Output the [X, Y] coordinate of the center of the cell containing the given text.  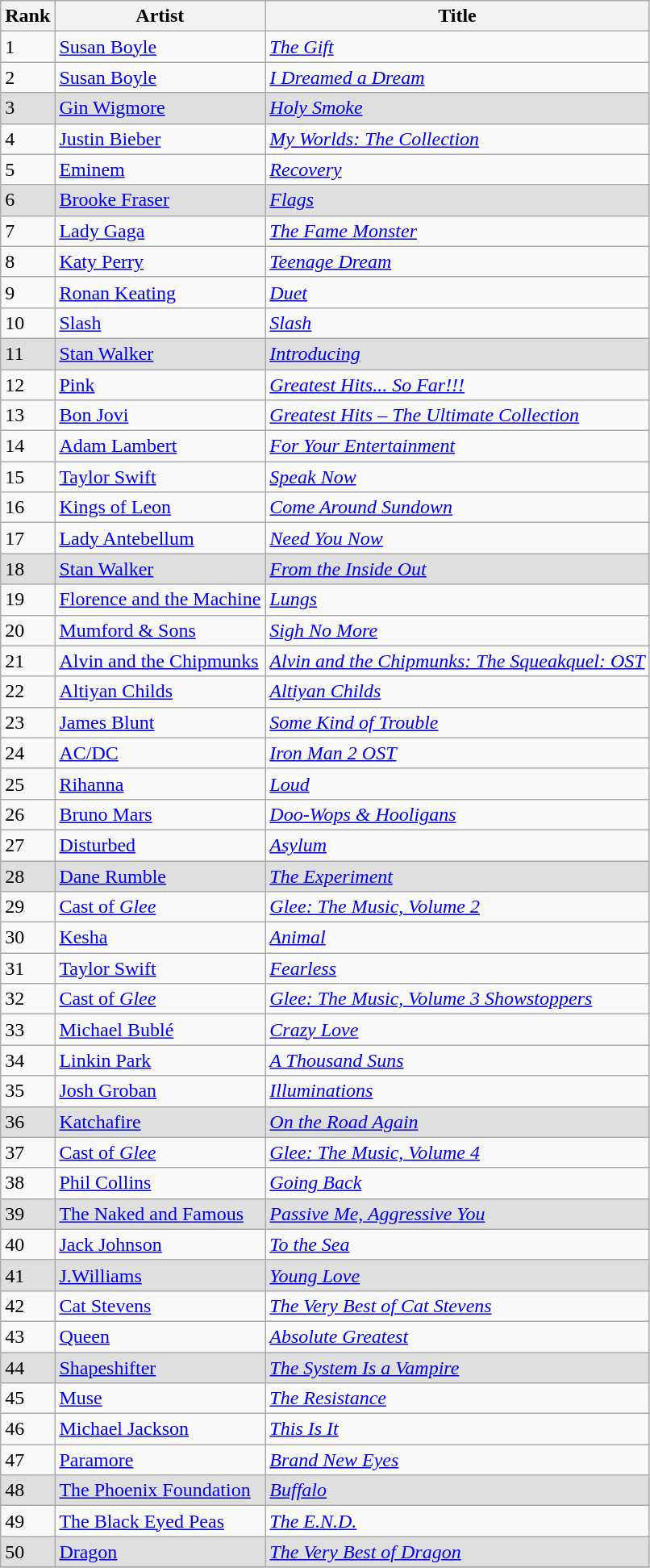
33 [27, 1030]
Some Kind of Trouble [457, 722]
For Your Entertainment [457, 446]
5 [27, 169]
19 [27, 600]
36 [27, 1122]
46 [27, 1429]
Linkin Park [160, 1060]
49 [27, 1521]
The E.N.D. [457, 1521]
The Experiment [457, 876]
AC/DC [160, 753]
My Worlds: The Collection [457, 139]
Glee: The Music, Volume 3 Showstoppers [457, 999]
7 [27, 231]
Kings of Leon [160, 508]
Passive Me, Aggressive You [457, 1214]
Illuminations [457, 1091]
The Black Eyed Peas [160, 1521]
Eminem [160, 169]
The Fame Monster [457, 231]
Michael Bublé [160, 1030]
Lady Gaga [160, 231]
Alvin and the Chipmunks [160, 661]
Lady Antebellum [160, 538]
The Gift [457, 47]
26 [27, 814]
The Phoenix Foundation [160, 1491]
29 [27, 907]
32 [27, 999]
Adam Lambert [160, 446]
37 [27, 1152]
Bruno Mars [160, 814]
34 [27, 1060]
Flags [457, 200]
Rihanna [160, 784]
Come Around Sundown [457, 508]
Justin Bieber [160, 139]
Ronan Keating [160, 292]
31 [27, 968]
Title [457, 16]
9 [27, 292]
47 [27, 1460]
50 [27, 1552]
Iron Man 2 OST [457, 753]
Sigh No More [457, 630]
Paramore [160, 1460]
15 [27, 477]
17 [27, 538]
22 [27, 692]
11 [27, 353]
Greatest Hits... So Far!!! [457, 385]
To the Sea [457, 1244]
39 [27, 1214]
Teenage Dream [457, 261]
Asylum [457, 845]
Dragon [160, 1552]
The Naked and Famous [160, 1214]
Cat Stevens [160, 1306]
Absolute Greatest [457, 1336]
Katchafire [160, 1122]
Florence and the Machine [160, 600]
13 [27, 416]
42 [27, 1306]
Need You Now [457, 538]
Going Back [457, 1183]
4 [27, 139]
Katy Perry [160, 261]
Bon Jovi [160, 416]
35 [27, 1091]
Dane Rumble [160, 876]
43 [27, 1336]
The System Is a Vampire [457, 1368]
Jack Johnson [160, 1244]
20 [27, 630]
3 [27, 108]
The Very Best of Cat Stevens [457, 1306]
12 [27, 385]
6 [27, 200]
28 [27, 876]
Artist [160, 16]
James Blunt [160, 722]
Recovery [457, 169]
Lungs [457, 600]
J.Williams [160, 1275]
I Dreamed a Dream [457, 77]
38 [27, 1183]
Doo-Wops & Hooligans [457, 814]
30 [27, 938]
This Is It [457, 1429]
25 [27, 784]
Mumford & Sons [160, 630]
Queen [160, 1336]
The Very Best of Dragon [457, 1552]
Glee: The Music, Volume 2 [457, 907]
27 [27, 845]
Speak Now [457, 477]
Buffalo [457, 1491]
44 [27, 1368]
18 [27, 569]
10 [27, 323]
On the Road Again [457, 1122]
Crazy Love [457, 1030]
The Resistance [457, 1399]
From the Inside Out [457, 569]
8 [27, 261]
Gin Wigmore [160, 108]
Josh Groban [160, 1091]
Greatest Hits – The Ultimate Collection [457, 416]
14 [27, 446]
Shapeshifter [160, 1368]
41 [27, 1275]
Pink [160, 385]
Brooke Fraser [160, 200]
2 [27, 77]
A Thousand Suns [457, 1060]
24 [27, 753]
Alvin and the Chipmunks: The Squeakquel: OST [457, 661]
Muse [160, 1399]
Kesha [160, 938]
21 [27, 661]
23 [27, 722]
Disturbed [160, 845]
1 [27, 47]
Loud [457, 784]
Duet [457, 292]
Brand New Eyes [457, 1460]
Michael Jackson [160, 1429]
Glee: The Music, Volume 4 [457, 1152]
Introducing [457, 353]
Holy Smoke [457, 108]
16 [27, 508]
Young Love [457, 1275]
Animal [457, 938]
Rank [27, 16]
48 [27, 1491]
40 [27, 1244]
Phil Collins [160, 1183]
Fearless [457, 968]
45 [27, 1399]
